Detect which cell encompasses the target text, then output its [X, Y] center coordinate. 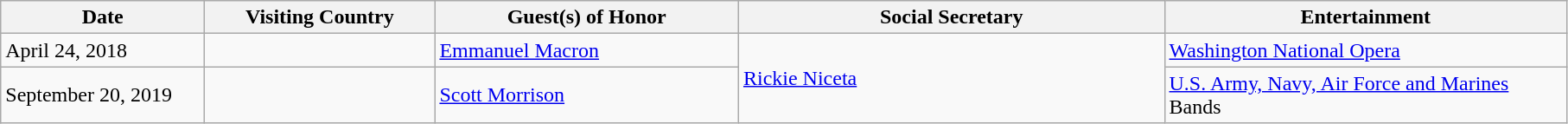
Date [103, 17]
September 20, 2019 [103, 95]
Guest(s) of Honor [587, 17]
Rickie Niceta [951, 78]
Entertainment [1366, 17]
Emmanuel Macron [587, 50]
Visiting Country [320, 17]
Washington National Opera [1366, 50]
Scott Morrison [587, 95]
Social Secretary [951, 17]
April 24, 2018 [103, 50]
U.S. Army, Navy, Air Force and Marines Bands [1366, 95]
